Extract the (X, Y) coordinate from the center of the cell holding the provided text.  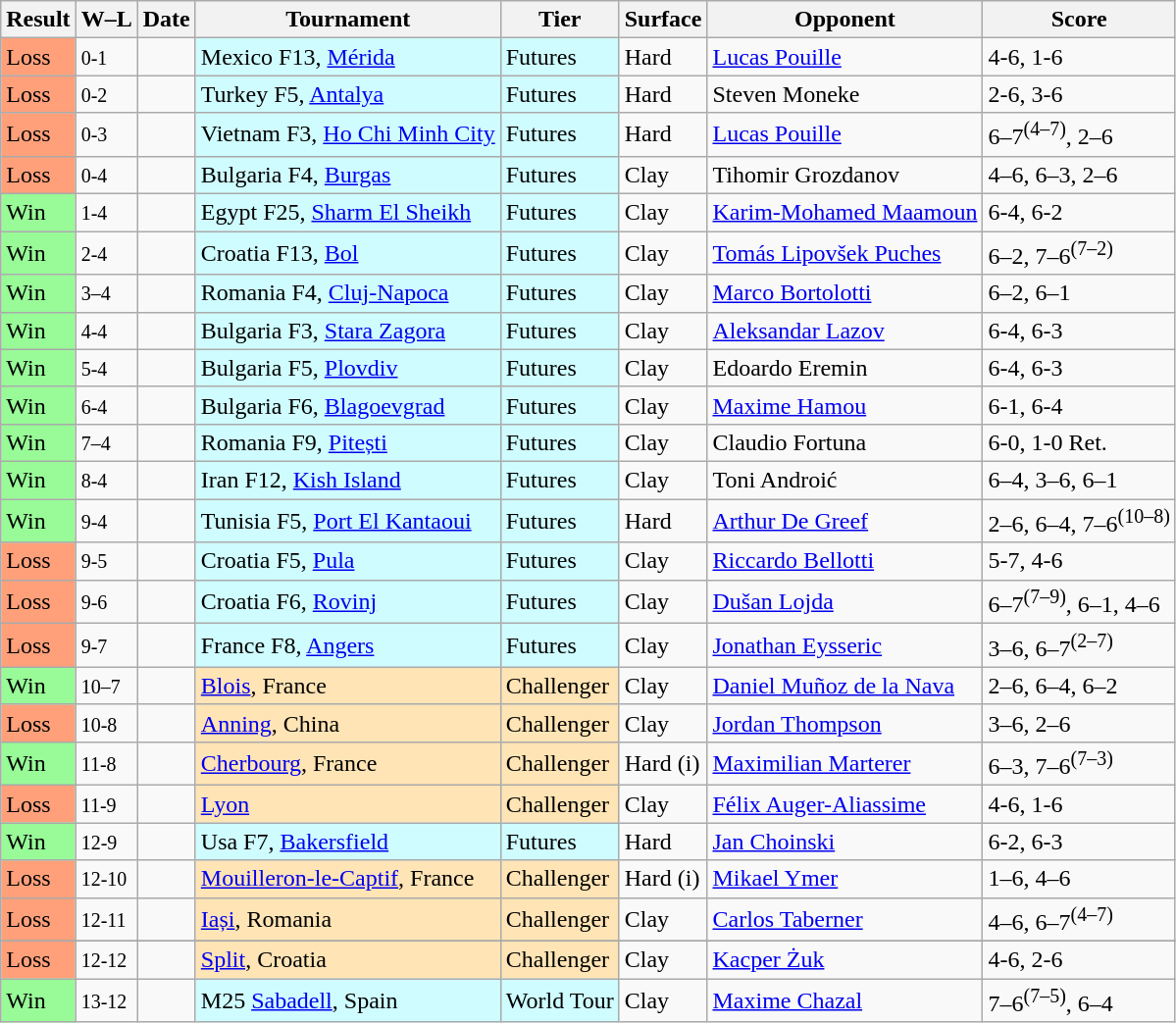
10–7 (106, 686)
Anning, China (347, 723)
Jordan Thompson (845, 723)
Daniel Muñoz de la Nava (845, 686)
11-8 (106, 763)
10-8 (106, 723)
Iași, Romania (347, 920)
4–6, 6–7(4–7) (1079, 920)
Croatia F5, Pula (347, 561)
9-5 (106, 561)
Usa F7, Bakersfield (347, 842)
0-2 (106, 94)
Tier (559, 20)
12-10 (106, 879)
Mexico F13, Mérida (347, 57)
Vietnam F3, Ho Chi Minh City (347, 135)
4-6, 2-6 (1079, 960)
Tomás Lipovšek Puches (845, 253)
13-12 (106, 1000)
9-6 (106, 602)
6-1, 6-4 (1079, 405)
2–6, 6–4, 7–6(10–8) (1079, 522)
5-4 (106, 368)
Toni Androić (845, 480)
Claudio Fortuna (845, 442)
Karim-Mohamed Maamoun (845, 213)
W–L (106, 20)
Mouilleron-le-Captif, France (347, 879)
9-4 (106, 522)
Bulgaria F6, Blagoevgrad (347, 405)
Bulgaria F5, Plovdiv (347, 368)
Maximilian Marterer (845, 763)
Split, Croatia (347, 960)
Lyon (347, 804)
Result (38, 20)
12-12 (106, 960)
6–7(4–7), 2–6 (1079, 135)
Edoardo Eremin (845, 368)
Tihomir Grozdanov (845, 175)
World Tour (559, 1000)
9-7 (106, 645)
Romania F9, Pitești (347, 442)
Jan Choinski (845, 842)
Iran F12, Kish Island (347, 480)
3–4 (106, 293)
Tunisia F5, Port El Kantaoui (347, 522)
Félix Auger-Aliassime (845, 804)
7–4 (106, 442)
8-4 (106, 480)
Maxime Hamou (845, 405)
6-4 (106, 405)
6-0, 1-0 Ret. (1079, 442)
Dušan Lojda (845, 602)
Turkey F5, Antalya (347, 94)
6–4, 3–6, 6–1 (1079, 480)
6-2, 6-3 (1079, 842)
Bulgaria F3, Stara Zagora (347, 331)
Cherbourg, France (347, 763)
4–6, 6–3, 2–6 (1079, 175)
1–6, 4–6 (1079, 879)
6–2, 6–1 (1079, 293)
0-1 (106, 57)
12-9 (106, 842)
5-7, 4-6 (1079, 561)
4-4 (106, 331)
Blois, France (347, 686)
Opponent (845, 20)
Romania F4, Cluj-Napoca (347, 293)
Steven Moneke (845, 94)
Mikael Ymer (845, 879)
Marco Bortolotti (845, 293)
1-4 (106, 213)
Jonathan Eysseric (845, 645)
Carlos Taberner (845, 920)
France F8, Angers (347, 645)
0-4 (106, 175)
Croatia F13, Bol (347, 253)
Kacper Żuk (845, 960)
Score (1079, 20)
6-4, 6-2 (1079, 213)
12-11 (106, 920)
Tournament (347, 20)
Arthur De Greef (845, 522)
Bulgaria F4, Burgas (347, 175)
7–6(7–5), 6–4 (1079, 1000)
M25 Sabadell, Spain (347, 1000)
Egypt F25, Sharm El Sheikh (347, 213)
Croatia F6, Rovinj (347, 602)
6–2, 7–6(7–2) (1079, 253)
6–3, 7–6(7–3) (1079, 763)
3–6, 2–6 (1079, 723)
Riccardo Bellotti (845, 561)
Date (167, 20)
11-9 (106, 804)
2–6, 6–4, 6–2 (1079, 686)
Surface (663, 20)
2-6, 3-6 (1079, 94)
6–7(7–9), 6–1, 4–6 (1079, 602)
0-3 (106, 135)
2-4 (106, 253)
Aleksandar Lazov (845, 331)
Maxime Chazal (845, 1000)
3–6, 6–7(2–7) (1079, 645)
